Search for the cell housing the specified text and yield its [X, Y] center coordinate. 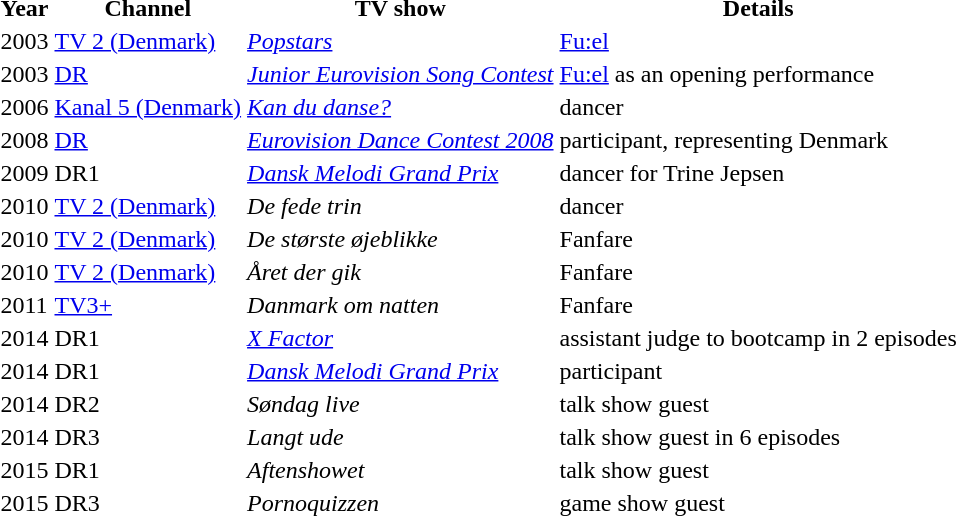
De største øjeblikke [400, 239]
Junior Eurovision Song Contest [400, 74]
Langt ude [400, 437]
Aftenshowet [400, 470]
TV3+ [148, 305]
DR2 [148, 404]
X Factor [400, 338]
DR3 [148, 437]
Kan du danse? [400, 107]
Året der gik [400, 272]
Popstars [400, 41]
Danmark om natten [400, 305]
Søndag live [400, 404]
Eurovision Dance Contest 2008 [400, 140]
Kanal 5 (Denmark) [148, 107]
De fede trin [400, 206]
